Output the [x, y] coordinate of the center of the cell containing the given text.  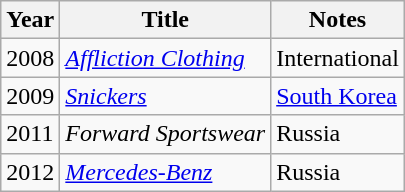
Title [166, 20]
2012 [30, 172]
2008 [30, 58]
Affliction Clothing [166, 58]
Notes [338, 20]
South Korea [338, 96]
Snickers [166, 96]
2009 [30, 96]
International [338, 58]
Year [30, 20]
2011 [30, 134]
Mercedes-Benz [166, 172]
Forward Sportswear [166, 134]
